Determine the [X, Y] coordinate at the center of the cell enclosing the given text.  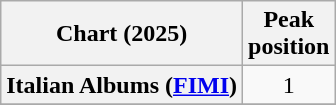
1 [289, 85]
Chart (2025) [122, 34]
Italian Albums (FIMI) [122, 85]
Peakposition [289, 34]
